Provide the (x, y) coordinate of the cell's center where the given text is located.  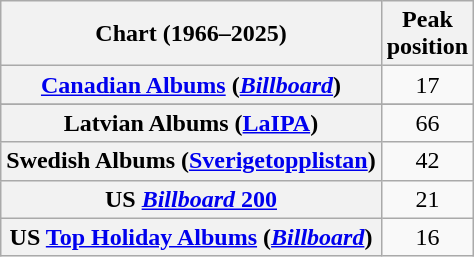
Swedish Albums (Sverigetopplistan) (191, 161)
66 (427, 123)
17 (427, 85)
21 (427, 199)
Peakposition (427, 34)
Chart (1966–2025) (191, 34)
16 (427, 237)
Canadian Albums (Billboard) (191, 85)
42 (427, 161)
US Billboard 200 (191, 199)
US Top Holiday Albums (Billboard) (191, 237)
Latvian Albums (LaIPA) (191, 123)
